Identify which cell holds the provided text, then report its [x, y] central coordinate. 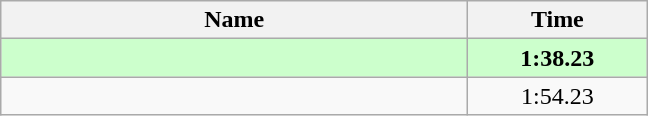
Name [234, 20]
1:54.23 [558, 96]
1:38.23 [558, 58]
Time [558, 20]
